Provide the (X, Y) coordinate of the cell's center where the given text is located.  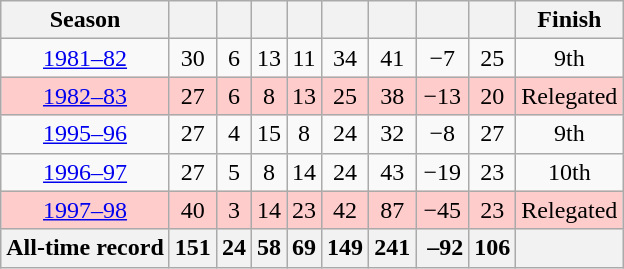
149 (346, 248)
3 (234, 210)
1997–98 (86, 210)
4 (234, 134)
69 (304, 248)
1982–83 (86, 96)
106 (492, 248)
Season (86, 20)
−13 (442, 96)
All-time record (86, 248)
34 (346, 58)
5 (234, 172)
−8 (442, 134)
32 (392, 134)
Finish (570, 20)
15 (268, 134)
1995–96 (86, 134)
151 (192, 248)
−19 (442, 172)
10th (570, 172)
38 (392, 96)
42 (346, 210)
11 (304, 58)
−45 (442, 210)
–92 (442, 248)
41 (392, 58)
87 (392, 210)
58 (268, 248)
−7 (442, 58)
30 (192, 58)
40 (192, 210)
20 (492, 96)
1996–97 (86, 172)
1981–82 (86, 58)
43 (392, 172)
241 (392, 248)
